Return (x, y) of the center of cell containing provided text 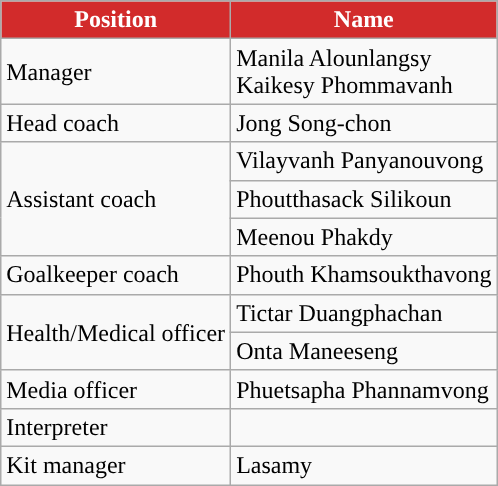
Head coach (116, 123)
Phouth Khamsoukthavong (364, 275)
Tictar Duangphachan (364, 313)
Manager (116, 72)
Health/Medical officer (116, 332)
Name (364, 20)
Meenou Phakdy (364, 237)
Position (116, 20)
Vilayvanh Panyanouvong (364, 161)
Jong Song-chon (364, 123)
Kit manager (116, 465)
Lasamy (364, 465)
Goalkeeper coach (116, 275)
Onta Maneeseng (364, 351)
Assistant coach (116, 199)
Phuetsapha Phannamvong (364, 389)
Media officer (116, 389)
Interpreter (116, 427)
Phoutthasack Silikoun (364, 199)
Manila Alounlangsy Kaikesy Phommavanh (364, 72)
